Provide the [x, y] coordinate of the cell's center where the given text is located.  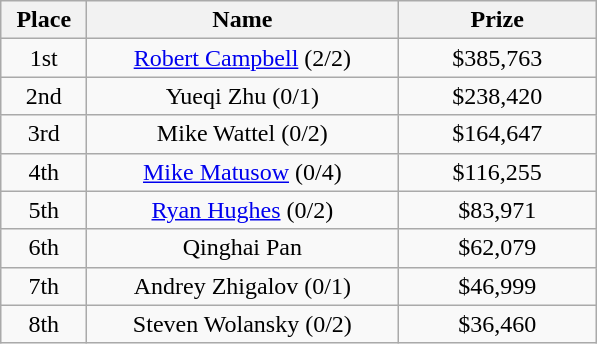
$46,999 [498, 286]
Yueqi Zhu (0/1) [242, 96]
6th [44, 248]
$83,971 [498, 210]
1st [44, 58]
$62,079 [498, 248]
Mike Wattel (0/2) [242, 134]
$238,420 [498, 96]
Ryan Hughes (0/2) [242, 210]
Prize [498, 20]
3rd [44, 134]
Qinghai Pan [242, 248]
$36,460 [498, 324]
Mike Matusow (0/4) [242, 172]
Steven Wolansky (0/2) [242, 324]
4th [44, 172]
Andrey Zhigalov (0/1) [242, 286]
$385,763 [498, 58]
$164,647 [498, 134]
8th [44, 324]
7th [44, 286]
Robert Campbell (2/2) [242, 58]
2nd [44, 96]
Place [44, 20]
5th [44, 210]
$116,255 [498, 172]
Name [242, 20]
